Pinpoint the cell where the given text exists, returning its [x, y] midpoint coordinate. 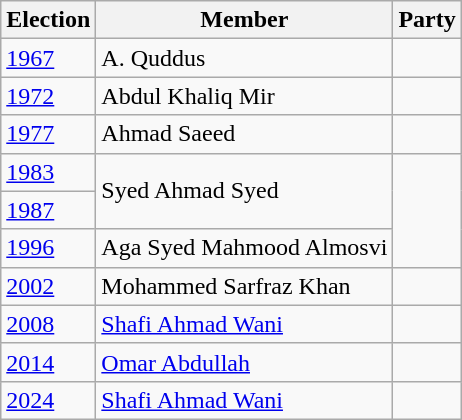
Syed Ahmad Syed [244, 191]
Ahmad Saeed [244, 134]
1967 [48, 58]
2002 [48, 286]
2024 [48, 400]
Aga Syed Mahmood Almosvi [244, 248]
1996 [48, 248]
A. Quddus [244, 58]
Election [48, 20]
Member [244, 20]
1977 [48, 134]
2008 [48, 324]
1987 [48, 210]
2014 [48, 362]
1983 [48, 172]
1972 [48, 96]
Abdul Khaliq Mir [244, 96]
Mohammed Sarfraz Khan [244, 286]
Party [427, 20]
Omar Abdullah [244, 362]
